Return the [X, Y] coordinate for the center point of the cell that contains the specified text.  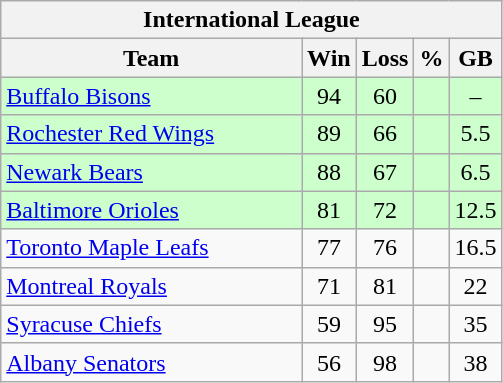
38 [476, 362]
94 [330, 96]
International League [252, 20]
16.5 [476, 248]
GB [476, 58]
Montreal Royals [152, 286]
22 [476, 286]
Toronto Maple Leafs [152, 248]
Win [330, 58]
60 [385, 96]
6.5 [476, 172]
66 [385, 134]
77 [330, 248]
Albany Senators [152, 362]
71 [330, 286]
– [476, 96]
Rochester Red Wings [152, 134]
Baltimore Orioles [152, 210]
% [432, 58]
89 [330, 134]
56 [330, 362]
72 [385, 210]
67 [385, 172]
Buffalo Bisons [152, 96]
76 [385, 248]
88 [330, 172]
Loss [385, 58]
Newark Bears [152, 172]
95 [385, 324]
12.5 [476, 210]
Team [152, 58]
Syracuse Chiefs [152, 324]
59 [330, 324]
35 [476, 324]
5.5 [476, 134]
98 [385, 362]
